Search for the cell housing the specified text and yield its [x, y] center coordinate. 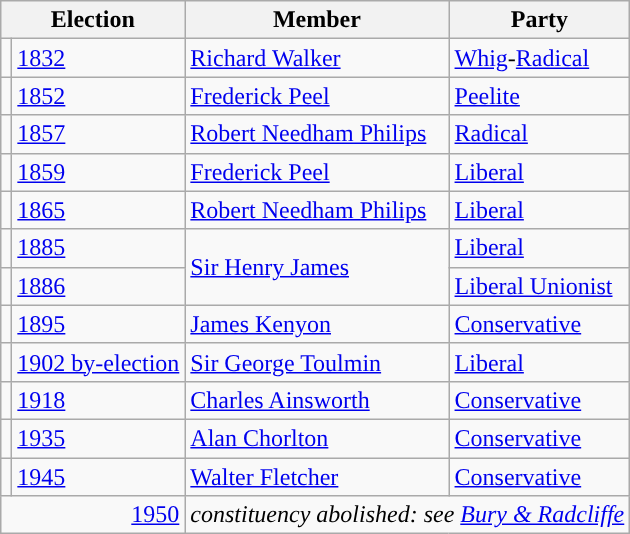
Alan Chorlton [317, 438]
Party [540, 20]
1918 [98, 400]
1859 [98, 172]
constituency abolished: see Bury & Radcliffe [408, 515]
James Kenyon [317, 324]
Charles Ainsworth [317, 400]
Sir Henry James [317, 267]
1852 [98, 96]
Liberal Unionist [540, 286]
Member [317, 20]
Richard Walker [317, 58]
1945 [98, 477]
1857 [98, 134]
1895 [98, 324]
1832 [98, 58]
1865 [98, 210]
1935 [98, 438]
1902 by-election [98, 362]
Walter Fletcher [317, 477]
1950 [93, 515]
Radical [540, 134]
1886 [98, 286]
Peelite [540, 96]
Whig-Radical [540, 58]
Election [93, 20]
Sir George Toulmin [317, 362]
1885 [98, 248]
